Return the (x, y) coordinate for the center point of the cell that contains the specified text.  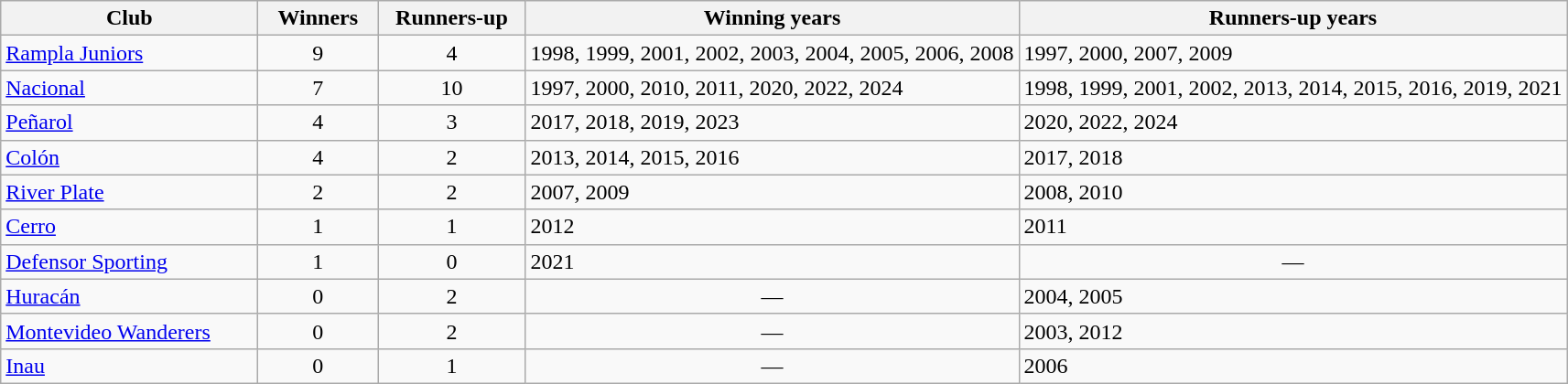
7 (319, 88)
3 (452, 123)
River Plate (130, 192)
Rampla Juniors (130, 53)
2006 (1292, 366)
2012 (773, 227)
Huracán (130, 296)
2004, 2005 (1292, 296)
Peñarol (130, 123)
2003, 2012 (1292, 331)
2008, 2010 (1292, 192)
2017, 2018, 2019, 2023 (773, 123)
2021 (773, 261)
9 (319, 53)
Winners (319, 18)
Club (130, 18)
2013, 2014, 2015, 2016 (773, 157)
Colón (130, 157)
Montevideo Wanderers (130, 331)
1997, 2000, 2010, 2011, 2020, 2022, 2024 (773, 88)
Defensor Sporting (130, 261)
2020, 2022, 2024 (1292, 123)
1998, 1999, 2001, 2002, 2003, 2004, 2005, 2006, 2008 (773, 53)
Runners-up (452, 18)
Nacional (130, 88)
2017, 2018 (1292, 157)
Inau (130, 366)
Winning years (773, 18)
1997, 2000, 2007, 2009 (1292, 53)
10 (452, 88)
1998, 1999, 2001, 2002, 2013, 2014, 2015, 2016, 2019, 2021 (1292, 88)
Cerro (130, 227)
2011 (1292, 227)
Runners-up years (1292, 18)
2007, 2009 (773, 192)
